Detect which cell encompasses the target text, then output its (X, Y) center coordinate. 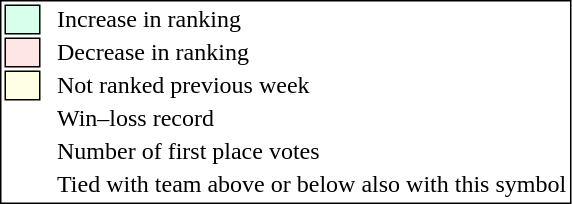
Win–loss record (312, 119)
Not ranked previous week (312, 85)
Increase in ranking (312, 19)
Decrease in ranking (312, 53)
Tied with team above or below also with this symbol (312, 185)
Number of first place votes (312, 151)
